For the text-containing cell, return its midpoint in [X, Y] coordinate format. 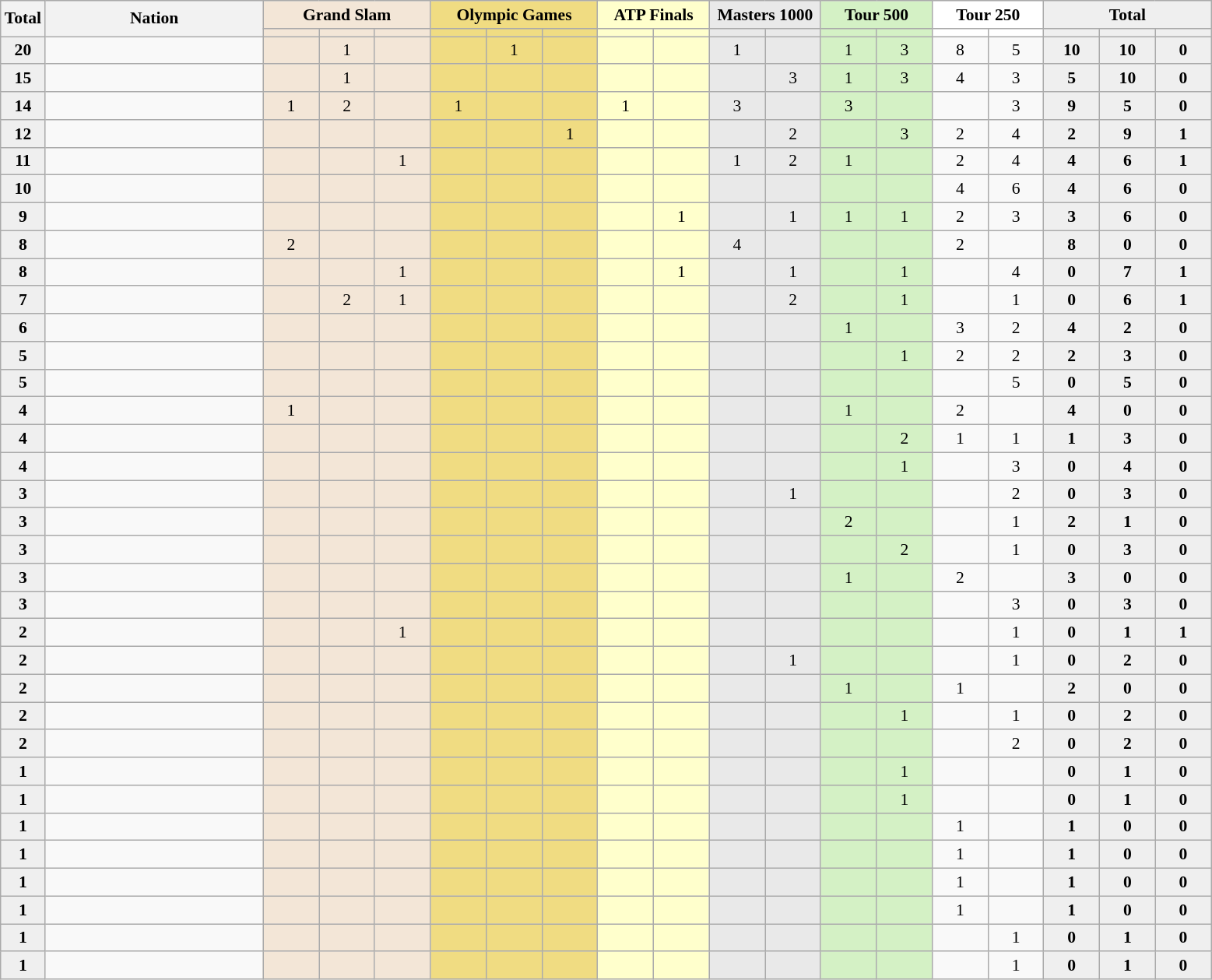
15 [23, 79]
20 [23, 51]
Tour 250 [989, 15]
Masters 1000 [764, 15]
Olympic Games [514, 15]
Nation [154, 19]
ATP Finals [654, 15]
Tour 500 [877, 15]
12 [23, 134]
Grand Slam [347, 15]
14 [23, 106]
11 [23, 161]
